Determine the (X, Y) coordinate at the center of the cell enclosing the given text.  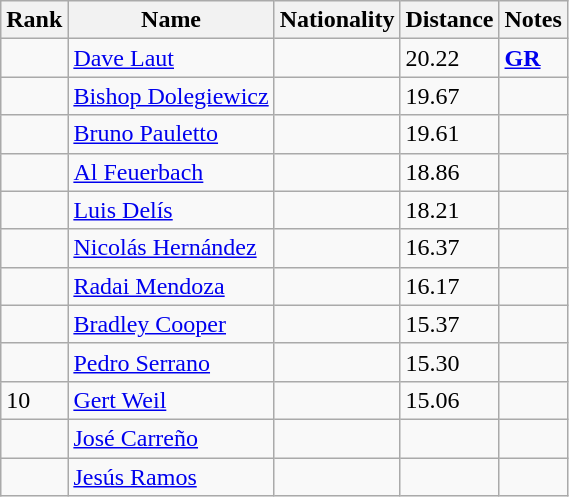
Gert Weil (171, 400)
Rank (34, 20)
18.86 (450, 172)
Luis Delís (171, 210)
19.67 (450, 96)
Name (171, 20)
15.37 (450, 324)
Bishop Dolegiewicz (171, 96)
GR (533, 58)
18.21 (450, 210)
Distance (450, 20)
Nicolás Hernández (171, 248)
10 (34, 400)
Dave Laut (171, 58)
15.30 (450, 362)
Al Feuerbach (171, 172)
20.22 (450, 58)
16.37 (450, 248)
Pedro Serrano (171, 362)
16.17 (450, 286)
15.06 (450, 400)
Nationality (337, 20)
Radai Mendoza (171, 286)
Notes (533, 20)
Jesús Ramos (171, 477)
19.61 (450, 134)
Bradley Cooper (171, 324)
José Carreño (171, 438)
Bruno Pauletto (171, 134)
